Output the (x, y) coordinate of the center of the cell containing the given text.  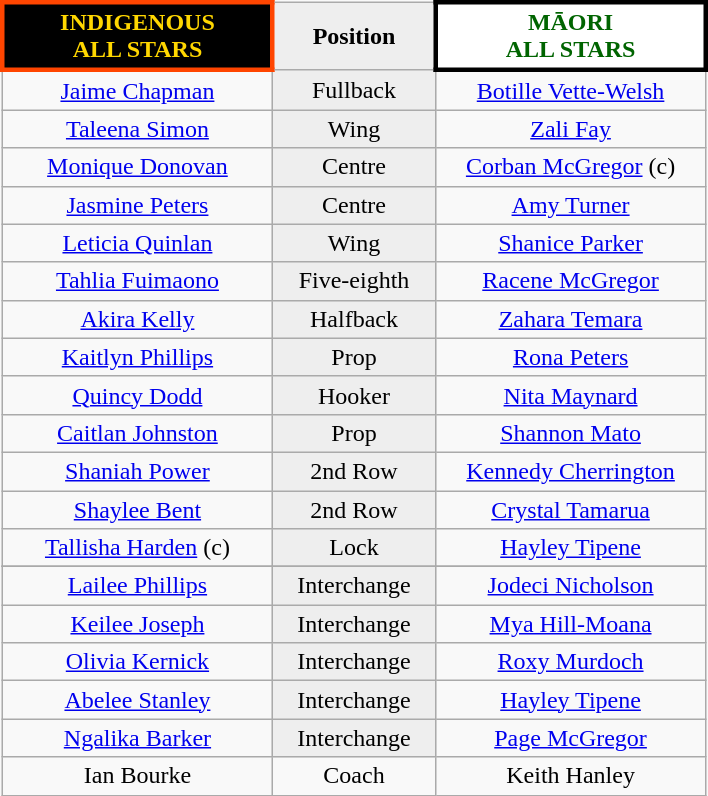
Jaime Chapman (138, 90)
Leticia Quinlan (138, 243)
Rona Peters (570, 357)
Five-eighth (354, 281)
Coach (354, 776)
Shaniah Power (138, 471)
Position (354, 36)
Quincy Dodd (138, 395)
Hooker (354, 395)
Halfback (354, 319)
Jasmine Peters (138, 205)
Ngalika Barker (138, 738)
Keith Hanley (570, 776)
Roxy Murdoch (570, 662)
Shanice Parker (570, 243)
Keilee Joseph (138, 624)
Taleena Simon (138, 129)
Tahlia Fuimaono (138, 281)
Corban McGregor (c) (570, 167)
Lock (354, 548)
INDIGENOUSALL STARS (138, 36)
Monique Donovan (138, 167)
Akira Kelly (138, 319)
Jodeci Nicholson (570, 586)
Abelee Stanley (138, 700)
Mya Hill-Moana (570, 624)
Kaitlyn Phillips (138, 357)
Zali Fay (570, 129)
Crystal Tamarua (570, 509)
Tallisha Harden (c) (138, 548)
Olivia Kernick (138, 662)
Amy Turner (570, 205)
Caitlan Johnston (138, 433)
Zahara Temara (570, 319)
Page McGregor (570, 738)
Nita Maynard (570, 395)
MĀORIALL STARS (570, 36)
Racene McGregor (570, 281)
Botille Vette-Welsh (570, 90)
Ian Bourke (138, 776)
Kennedy Cherrington (570, 471)
Fullback (354, 90)
Lailee Phillips (138, 586)
Shannon Mato (570, 433)
Shaylee Bent (138, 509)
